Search for the cell housing the specified text and yield its [x, y] center coordinate. 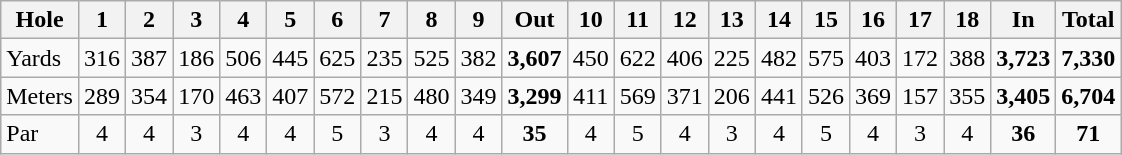
369 [872, 96]
12 [684, 20]
371 [684, 96]
575 [826, 58]
6 [338, 20]
1 [102, 20]
71 [1088, 134]
354 [150, 96]
388 [968, 58]
157 [920, 96]
7 [384, 20]
406 [684, 58]
506 [244, 58]
3,405 [1024, 96]
14 [778, 20]
569 [638, 96]
Total [1088, 20]
2 [150, 20]
525 [432, 58]
18 [968, 20]
15 [826, 20]
235 [384, 58]
289 [102, 96]
622 [638, 58]
17 [920, 20]
13 [732, 20]
355 [968, 96]
225 [732, 58]
450 [590, 58]
9 [478, 20]
526 [826, 96]
463 [244, 96]
7,330 [1088, 58]
482 [778, 58]
Hole [40, 20]
36 [1024, 134]
206 [732, 96]
407 [290, 96]
Meters [40, 96]
316 [102, 58]
441 [778, 96]
572 [338, 96]
11 [638, 20]
625 [338, 58]
6,704 [1088, 96]
3,607 [534, 58]
Out [534, 20]
382 [478, 58]
387 [150, 58]
In [1024, 20]
215 [384, 96]
349 [478, 96]
16 [872, 20]
172 [920, 58]
411 [590, 96]
3,723 [1024, 58]
3,299 [534, 96]
35 [534, 134]
8 [432, 20]
403 [872, 58]
Yards [40, 58]
170 [196, 96]
480 [432, 96]
Par [40, 134]
445 [290, 58]
186 [196, 58]
10 [590, 20]
